From the cell containing the given text, extract its center point as [x, y] coordinate. 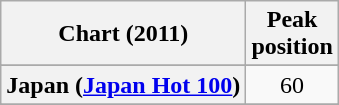
Chart (2011) [124, 34]
60 [292, 85]
Japan (Japan Hot 100) [124, 85]
Peakposition [292, 34]
